Capture the cell that displays the provided text and extract its [X, Y] central coordinate. 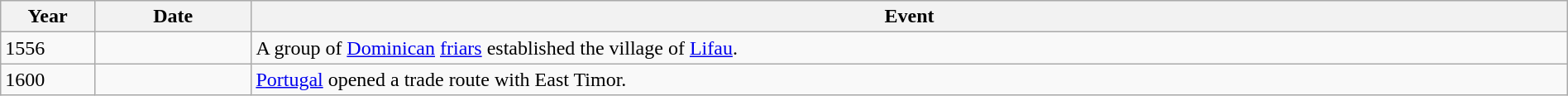
A group of Dominican friars established the village of Lifau. [910, 48]
Year [48, 17]
1600 [48, 79]
Date [172, 17]
1556 [48, 48]
Event [910, 17]
Portugal opened a trade route with East Timor. [910, 79]
